Detect which cell encompasses the target text, then output its (X, Y) center coordinate. 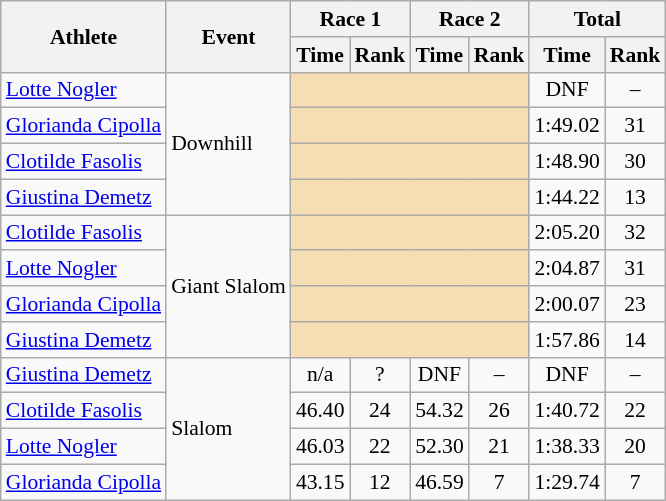
46.40 (320, 411)
Race 1 (350, 19)
46.59 (440, 482)
26 (500, 411)
Race 2 (470, 19)
1:49.02 (566, 126)
n/a (320, 375)
Event (228, 36)
2:00.07 (566, 304)
46.03 (320, 447)
52.30 (440, 447)
1:29.74 (566, 482)
1:40.72 (566, 411)
12 (380, 482)
23 (636, 304)
1:44.22 (566, 197)
54.32 (440, 411)
21 (500, 447)
14 (636, 340)
43.15 (320, 482)
1:38.33 (566, 447)
Downhill (228, 143)
20 (636, 447)
13 (636, 197)
Athlete (84, 36)
2:04.87 (566, 269)
Slalom (228, 428)
? (380, 375)
30 (636, 162)
1:48.90 (566, 162)
32 (636, 233)
24 (380, 411)
1:57.86 (566, 340)
Giant Slalom (228, 286)
Total (597, 19)
2:05.20 (566, 233)
